Extract the (X, Y) coordinate from the center of the cell holding the provided text.  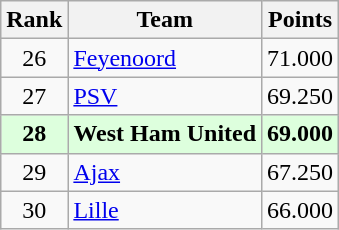
29 (34, 172)
28 (34, 134)
West Ham United (165, 134)
71.000 (300, 58)
26 (34, 58)
Points (300, 20)
Ajax (165, 172)
27 (34, 96)
Rank (34, 20)
Team (165, 20)
67.250 (300, 172)
69.000 (300, 134)
Lille (165, 210)
Feyenoord (165, 58)
66.000 (300, 210)
30 (34, 210)
PSV (165, 96)
69.250 (300, 96)
